For the text-containing cell, return its midpoint in [X, Y] coordinate format. 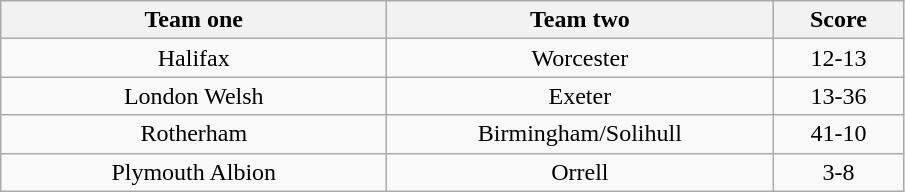
Team one [194, 20]
Birmingham/Solihull [580, 134]
Plymouth Albion [194, 172]
Rotherham [194, 134]
Team two [580, 20]
Halifax [194, 58]
Score [838, 20]
12-13 [838, 58]
London Welsh [194, 96]
3-8 [838, 172]
Orrell [580, 172]
Exeter [580, 96]
Worcester [580, 58]
13-36 [838, 96]
41-10 [838, 134]
